Locate the cell with the specified text and output its (x, y) center coordinate. 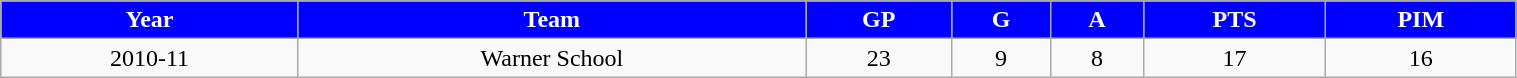
8 (1097, 58)
9 (1001, 58)
16 (1420, 58)
Year (150, 20)
23 (879, 58)
A (1097, 20)
2010-11 (150, 58)
Team (552, 20)
17 (1235, 58)
GP (879, 20)
PIM (1420, 20)
Warner School (552, 58)
G (1001, 20)
PTS (1235, 20)
